Locate the cell with the specified text and output its (x, y) center coordinate. 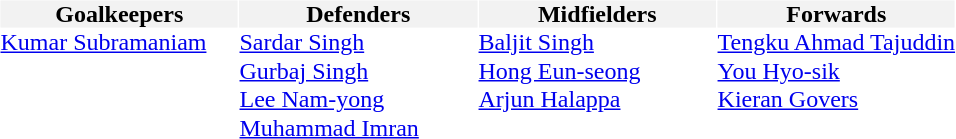
Midfielders (598, 14)
Forwards (837, 14)
Baljit Singh (598, 42)
Tengku Ahmad Tajuddin (837, 42)
Goalkeepers (119, 14)
Defenders (359, 14)
Lee Nam-yong (359, 100)
Gurbaj Singh (359, 72)
Kieran Govers (837, 100)
Sardar Singh (359, 42)
Kumar Subramaniam (119, 42)
Arjun Halappa (598, 100)
Hong Eun-seong (598, 72)
You Hyo-sik (837, 72)
